Identify which cell holds the provided text, then report its [X, Y] central coordinate. 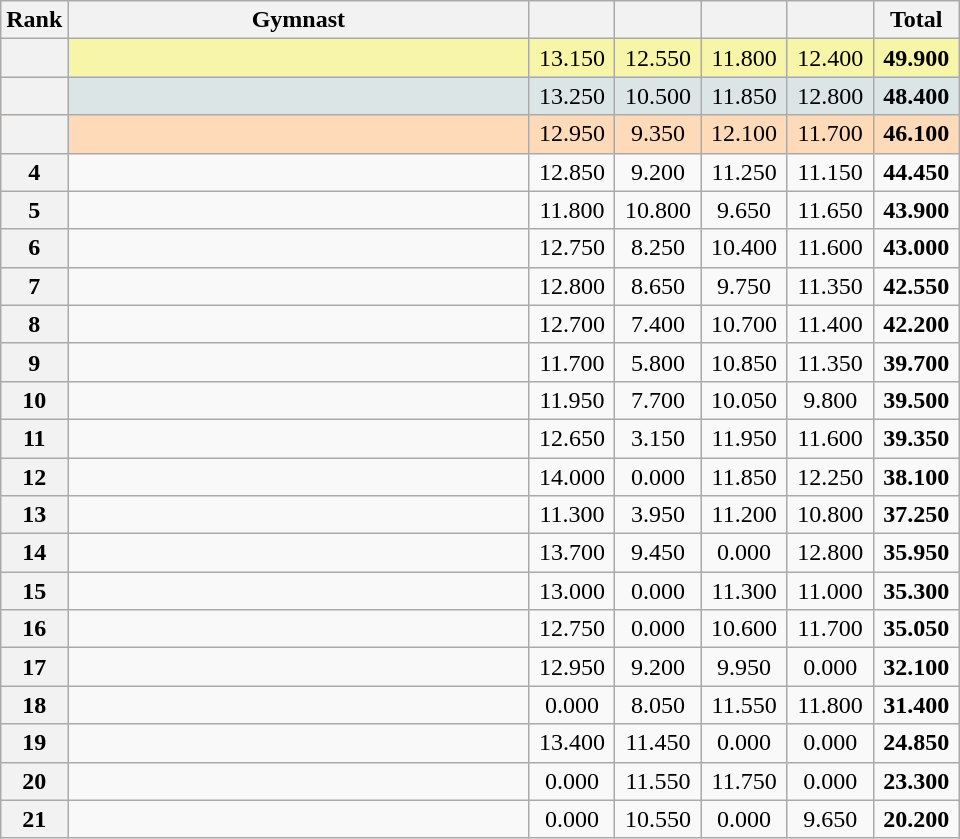
13.000 [572, 591]
35.300 [916, 591]
10.550 [658, 819]
32.100 [916, 667]
10.600 [744, 629]
12.250 [830, 477]
3.150 [658, 438]
44.450 [916, 172]
7.700 [658, 400]
10.850 [744, 362]
42.200 [916, 324]
11.250 [744, 172]
9.750 [744, 286]
39.700 [916, 362]
13 [34, 515]
20 [34, 781]
14.000 [572, 477]
7.400 [658, 324]
9.350 [658, 134]
Gymnast [298, 20]
12.700 [572, 324]
11.400 [830, 324]
31.400 [916, 705]
Rank [34, 20]
5.800 [658, 362]
8 [34, 324]
12 [34, 477]
14 [34, 553]
13.700 [572, 553]
Total [916, 20]
11.150 [830, 172]
12.400 [830, 58]
39.350 [916, 438]
9.800 [830, 400]
11.650 [830, 210]
10.400 [744, 248]
12.650 [572, 438]
9.950 [744, 667]
39.500 [916, 400]
12.550 [658, 58]
15 [34, 591]
6 [34, 248]
11 [34, 438]
12.850 [572, 172]
49.900 [916, 58]
18 [34, 705]
10.050 [744, 400]
10.700 [744, 324]
5 [34, 210]
42.550 [916, 286]
23.300 [916, 781]
4 [34, 172]
13.150 [572, 58]
13.400 [572, 743]
35.050 [916, 629]
3.950 [658, 515]
20.200 [916, 819]
10 [34, 400]
11.000 [830, 591]
43.900 [916, 210]
13.250 [572, 96]
11.750 [744, 781]
11.200 [744, 515]
16 [34, 629]
46.100 [916, 134]
21 [34, 819]
8.050 [658, 705]
8.250 [658, 248]
17 [34, 667]
11.450 [658, 743]
10.500 [658, 96]
48.400 [916, 96]
35.950 [916, 553]
38.100 [916, 477]
9.450 [658, 553]
37.250 [916, 515]
43.000 [916, 248]
7 [34, 286]
24.850 [916, 743]
9 [34, 362]
19 [34, 743]
8.650 [658, 286]
12.100 [744, 134]
